Return the [x, y] coordinate for the center point of the cell that contains the specified text.  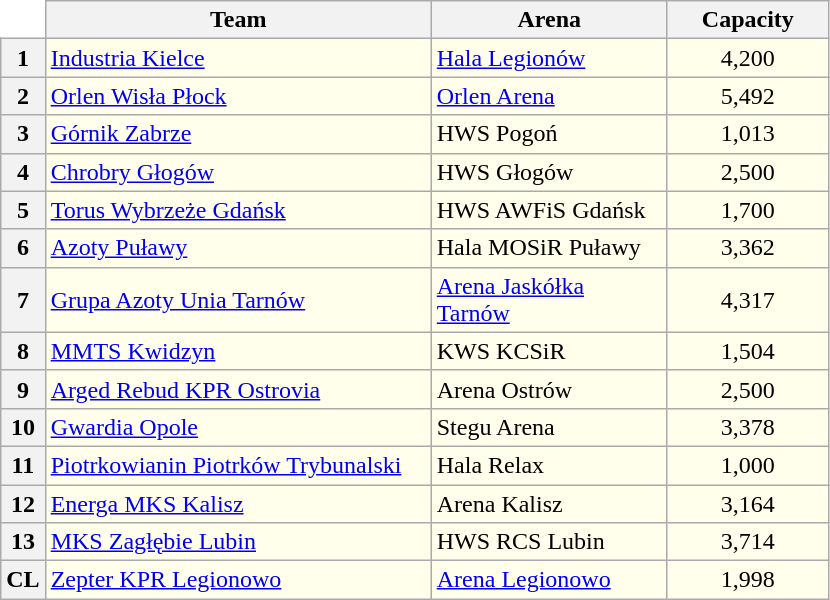
3,378 [748, 427]
Gwardia Opole [238, 427]
13 [23, 542]
3,164 [748, 503]
1 [23, 58]
CL [23, 580]
Chrobry Głogów [238, 172]
3,714 [748, 542]
5 [23, 210]
3 [23, 134]
4 [23, 172]
Team [238, 20]
6 [23, 248]
1,504 [748, 351]
Industria Kielce [238, 58]
Energa MKS Kalisz [238, 503]
10 [23, 427]
Orlen Arena [549, 96]
1,000 [748, 465]
1,013 [748, 134]
Torus Wybrzeże Gdańsk [238, 210]
12 [23, 503]
8 [23, 351]
Zepter KPR Legionowo [238, 580]
Hala MOSiR Puławy [549, 248]
1,700 [748, 210]
Arena Kalisz [549, 503]
1,998 [748, 580]
11 [23, 465]
Arena [549, 20]
Arena Ostrów [549, 389]
Orlen Wisła Płock [238, 96]
Hala Legionów [549, 58]
MKS Zagłębie Lubin [238, 542]
KWS KCSiR [549, 351]
Capacity [748, 20]
Arena Jaskółka Tarnów [549, 300]
4,200 [748, 58]
3,362 [748, 248]
HWS AWFiS Gdańsk [549, 210]
Arena Legionowo [549, 580]
Arged Rebud KPR Ostrovia [238, 389]
9 [23, 389]
HWS RCS Lubin [549, 542]
HWS Pogoń [549, 134]
Górnik Zabrze [238, 134]
7 [23, 300]
4,317 [748, 300]
MMTS Kwidzyn [238, 351]
2 [23, 96]
Stegu Arena [549, 427]
Piotrkowianin Piotrków Trybunalski [238, 465]
5,492 [748, 96]
Grupa Azoty Unia Tarnów [238, 300]
Hala Relax [549, 465]
HWS Głogów [549, 172]
Azoty Puławy [238, 248]
